Extract the (X, Y) coordinate from the center of the cell holding the provided text.  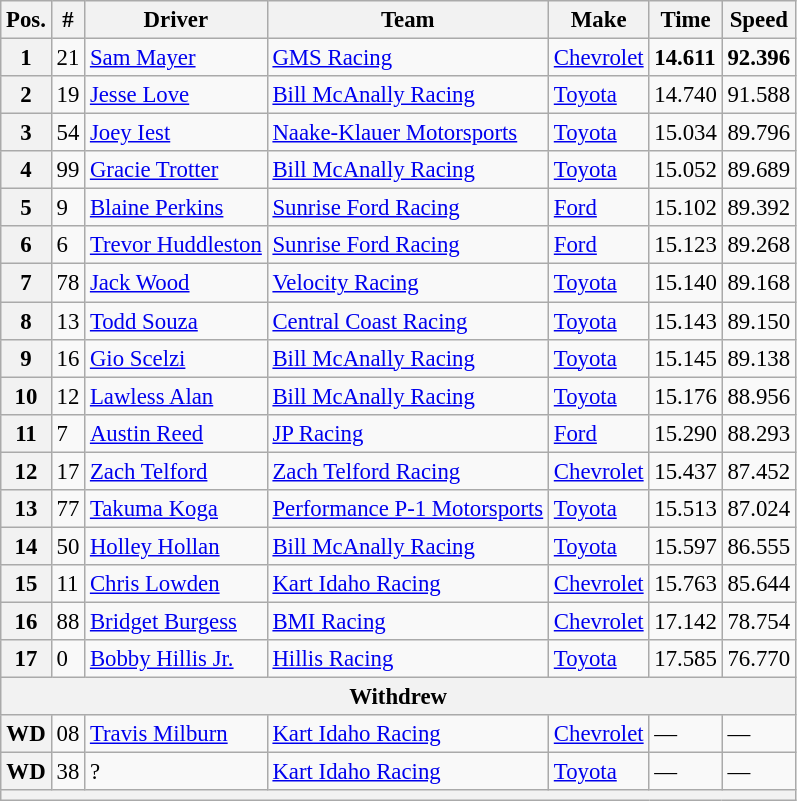
89.268 (758, 245)
85.644 (758, 584)
88 (68, 621)
86.555 (758, 546)
Zach Telford (176, 471)
21 (68, 58)
Withdrew (398, 697)
Travis Milburn (176, 734)
15.123 (686, 245)
GMS Racing (408, 58)
? (176, 772)
17.142 (686, 621)
Pos. (26, 20)
Central Coast Racing (408, 321)
3 (26, 133)
89.796 (758, 133)
Driver (176, 20)
BMI Racing (408, 621)
99 (68, 170)
78 (68, 283)
Make (599, 20)
54 (68, 133)
Bridget Burgess (176, 621)
87.452 (758, 471)
Lawless Alan (176, 396)
87.024 (758, 509)
89.138 (758, 358)
17.585 (686, 659)
14.740 (686, 95)
Hillis Racing (408, 659)
15.102 (686, 208)
88.956 (758, 396)
19 (68, 95)
Trevor Huddleston (176, 245)
1 (26, 58)
8 (26, 321)
15.145 (686, 358)
14.611 (686, 58)
Chris Lowden (176, 584)
91.588 (758, 95)
Austin Reed (176, 433)
15.513 (686, 509)
4 (26, 170)
15.052 (686, 170)
50 (68, 546)
08 (68, 734)
77 (68, 509)
Jack Wood (176, 283)
Jesse Love (176, 95)
15 (26, 584)
Velocity Racing (408, 283)
15.143 (686, 321)
Holley Hollan (176, 546)
Naake-Klauer Motorsports (408, 133)
89.689 (758, 170)
10 (26, 396)
Gracie Trotter (176, 170)
Todd Souza (176, 321)
Zach Telford Racing (408, 471)
15.140 (686, 283)
15.176 (686, 396)
5 (26, 208)
38 (68, 772)
88.293 (758, 433)
15.290 (686, 433)
2 (26, 95)
Gio Scelzi (176, 358)
89.168 (758, 283)
89.150 (758, 321)
Bobby Hillis Jr. (176, 659)
Joey Iest (176, 133)
Performance P-1 Motorsports (408, 509)
92.396 (758, 58)
Sam Mayer (176, 58)
Speed (758, 20)
# (68, 20)
Time (686, 20)
JP Racing (408, 433)
14 (26, 546)
15.597 (686, 546)
89.392 (758, 208)
Takuma Koga (176, 509)
76.770 (758, 659)
15.763 (686, 584)
15.437 (686, 471)
Blaine Perkins (176, 208)
78.754 (758, 621)
15.034 (686, 133)
0 (68, 659)
Team (408, 20)
